Pinpoint the cell where the given text exists, returning its [x, y] midpoint coordinate. 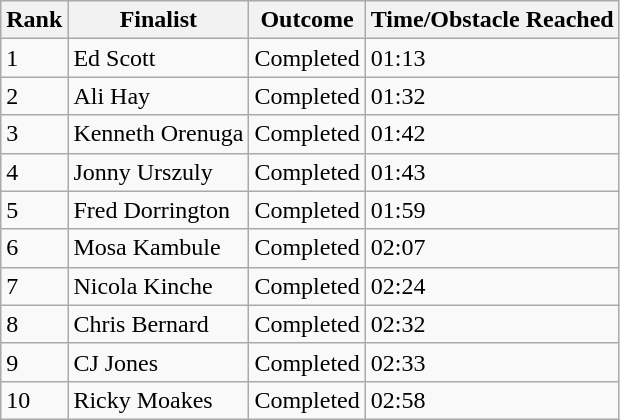
Rank [34, 20]
Kenneth Orenuga [158, 134]
02:07 [492, 248]
01:59 [492, 210]
Jonny Urszuly [158, 172]
02:32 [492, 324]
02:24 [492, 286]
02:58 [492, 400]
Fred Dorrington [158, 210]
Ed Scott [158, 58]
3 [34, 134]
CJ Jones [158, 362]
01:13 [492, 58]
Nicola Kinche [158, 286]
Time/Obstacle Reached [492, 20]
9 [34, 362]
Outcome [307, 20]
4 [34, 172]
Chris Bernard [158, 324]
7 [34, 286]
01:32 [492, 96]
2 [34, 96]
5 [34, 210]
6 [34, 248]
Ali Hay [158, 96]
Finalist [158, 20]
Ricky Moakes [158, 400]
01:43 [492, 172]
8 [34, 324]
10 [34, 400]
01:42 [492, 134]
1 [34, 58]
02:33 [492, 362]
Mosa Kambule [158, 248]
